Provide the [X, Y] coordinate of the cell's center where the given text is located.  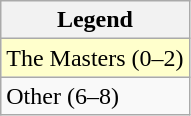
Legend [95, 20]
Other (6–8) [95, 96]
The Masters (0–2) [95, 58]
